Scan for the cell matching the given text and deliver its (x, y) coordinate at center. 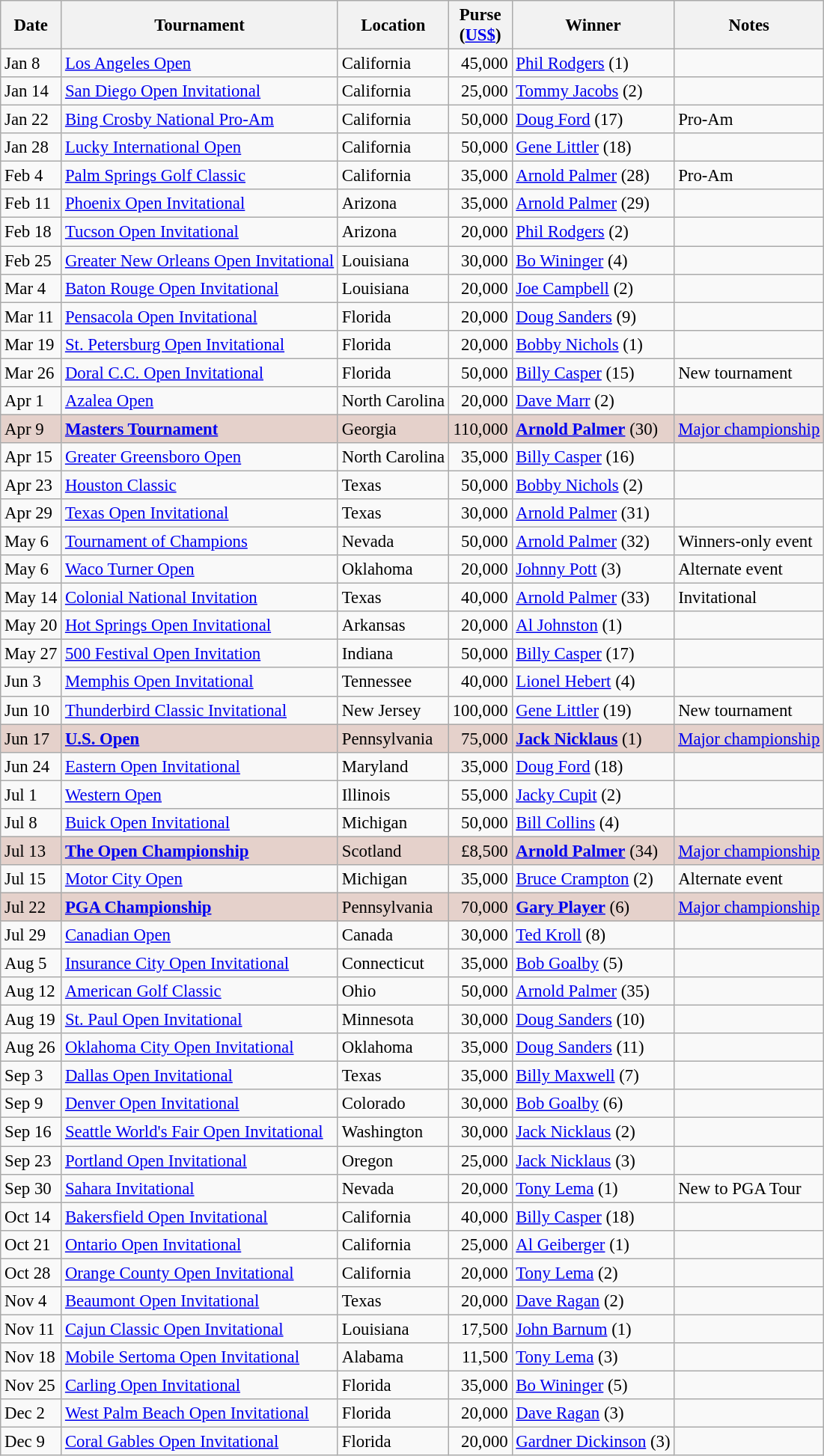
Nov 4 (31, 1301)
500 Festival Open Invitation (200, 654)
Indiana (393, 654)
Winner (593, 25)
Feb 25 (31, 260)
Oct 28 (31, 1273)
Johnny Pott (3) (593, 569)
Hot Springs Open Invitational (200, 625)
Jack Nicklaus (2) (593, 1132)
San Diego Open Invitational (200, 91)
Doug Sanders (9) (593, 316)
110,000 (480, 429)
Azalea Open (200, 401)
Colorado (393, 1104)
Phil Rodgers (2) (593, 232)
Jul 29 (31, 935)
U.S. Open (200, 738)
Oct 21 (31, 1244)
Tucson Open Invitational (200, 232)
Portland Open Invitational (200, 1160)
Arnold Palmer (31) (593, 513)
Illinois (393, 795)
Jack Nicklaus (3) (593, 1160)
Sep 16 (31, 1132)
Bobby Nichols (2) (593, 485)
70,000 (480, 907)
Mar 4 (31, 288)
Thunderbird Classic Invitational (200, 710)
St. Petersburg Open Invitational (200, 344)
Oregon (393, 1160)
Greater New Orleans Open Invitational (200, 260)
Canadian Open (200, 935)
Dave Ragan (3) (593, 1413)
Jan 14 (31, 91)
Sep 30 (31, 1188)
Colonial National Invitation (200, 598)
Georgia (393, 429)
Mar 26 (31, 373)
45,000 (480, 64)
Aug 26 (31, 1047)
Doug Ford (18) (593, 766)
Nov 18 (31, 1357)
Palm Springs Golf Classic (200, 176)
Ted Kroll (8) (593, 935)
Ontario Open Invitational (200, 1244)
St. Paul Open Invitational (200, 1020)
Oct 14 (31, 1217)
Jan 8 (31, 64)
75,000 (480, 738)
Dallas Open Invitational (200, 1076)
May 14 (31, 598)
Doug Sanders (10) (593, 1020)
Insurance City Open Invitational (200, 964)
Mar 19 (31, 344)
Apr 1 (31, 401)
John Barnum (1) (593, 1329)
Bo Wininger (5) (593, 1385)
£8,500 (480, 851)
Denver Open Invitational (200, 1104)
Tournament (200, 25)
Motor City Open (200, 879)
Bill Collins (4) (593, 823)
Jack Nicklaus (1) (593, 738)
Bo Wininger (4) (593, 260)
Dave Ragan (2) (593, 1301)
Houston Classic (200, 485)
Washington (393, 1132)
Billy Maxwell (7) (593, 1076)
Arnold Palmer (34) (593, 851)
Arnold Palmer (33) (593, 598)
Phoenix Open Invitational (200, 204)
Billy Casper (16) (593, 457)
Notes (749, 25)
Eastern Open Invitational (200, 766)
Jul 22 (31, 907)
Winners-only event (749, 542)
The Open Championship (200, 851)
Jun 3 (31, 682)
Jul 8 (31, 823)
Seattle World's Fair Open Invitational (200, 1132)
Feb 11 (31, 204)
Joe Campbell (2) (593, 288)
Invitational (749, 598)
Billy Casper (15) (593, 373)
Tony Lema (1) (593, 1188)
11,500 (480, 1357)
Date (31, 25)
May 27 (31, 654)
Bakersfield Open Invitational (200, 1217)
Gardner Dickinson (3) (593, 1442)
100,000 (480, 710)
Alabama (393, 1357)
New to PGA Tour (749, 1188)
Tony Lema (3) (593, 1357)
West Palm Beach Open Invitational (200, 1413)
Phil Rodgers (1) (593, 64)
Billy Casper (17) (593, 654)
Sahara Invitational (200, 1188)
Tony Lema (2) (593, 1273)
Nov 11 (31, 1329)
Maryland (393, 766)
Minnesota (393, 1020)
Carling Open Invitational (200, 1385)
Gene Littler (18) (593, 147)
Tournament of Champions (200, 542)
American Golf Classic (200, 991)
Canada (393, 935)
Gene Littler (19) (593, 710)
Bobby Nichols (1) (593, 344)
Apr 23 (31, 485)
Buick Open Invitational (200, 823)
Connecticut (393, 964)
Mobile Sertoma Open Invitational (200, 1357)
Arnold Palmer (29) (593, 204)
Orange County Open Invitational (200, 1273)
Jan 22 (31, 120)
Mar 11 (31, 316)
Jul 15 (31, 879)
Bing Crosby National Pro-Am (200, 120)
Ohio (393, 991)
Bruce Crampton (2) (593, 879)
Jul 13 (31, 851)
Apr 15 (31, 457)
Jun 10 (31, 710)
Sep 9 (31, 1104)
Al Johnston (1) (593, 625)
Jun 24 (31, 766)
Location (393, 25)
Baton Rouge Open Invitational (200, 288)
Billy Casper (18) (593, 1217)
Aug 12 (31, 991)
Tennessee (393, 682)
Doral C.C. Open Invitational (200, 373)
Western Open (200, 795)
Apr 29 (31, 513)
PGA Championship (200, 907)
Aug 19 (31, 1020)
Arnold Palmer (32) (593, 542)
May 20 (31, 625)
Oklahoma City Open Invitational (200, 1047)
Lionel Hebert (4) (593, 682)
Gary Player (6) (593, 907)
Beaumont Open Invitational (200, 1301)
Nov 25 (31, 1385)
Dave Marr (2) (593, 401)
Lucky International Open (200, 147)
Texas Open Invitational (200, 513)
Sep 23 (31, 1160)
55,000 (480, 795)
Arkansas (393, 625)
Coral Gables Open Invitational (200, 1442)
Arnold Palmer (35) (593, 991)
Tommy Jacobs (2) (593, 91)
Purse(US$) (480, 25)
Apr 9 (31, 429)
17,500 (480, 1329)
Feb 4 (31, 176)
Dec 2 (31, 1413)
New Jersey (393, 710)
Cajun Classic Open Invitational (200, 1329)
Pensacola Open Invitational (200, 316)
Dec 9 (31, 1442)
Aug 5 (31, 964)
Masters Tournament (200, 429)
Doug Ford (17) (593, 120)
Bob Goalby (6) (593, 1104)
Jun 17 (31, 738)
Arnold Palmer (30) (593, 429)
Bob Goalby (5) (593, 964)
Sep 3 (31, 1076)
Greater Greensboro Open (200, 457)
Feb 18 (31, 232)
Jacky Cupit (2) (593, 795)
Jul 1 (31, 795)
Scotland (393, 851)
Jan 28 (31, 147)
Waco Turner Open (200, 569)
Los Angeles Open (200, 64)
Memphis Open Invitational (200, 682)
Doug Sanders (11) (593, 1047)
Arnold Palmer (28) (593, 176)
Al Geiberger (1) (593, 1244)
